Provide the [X, Y] coordinate of the cell's center where the given text is located.  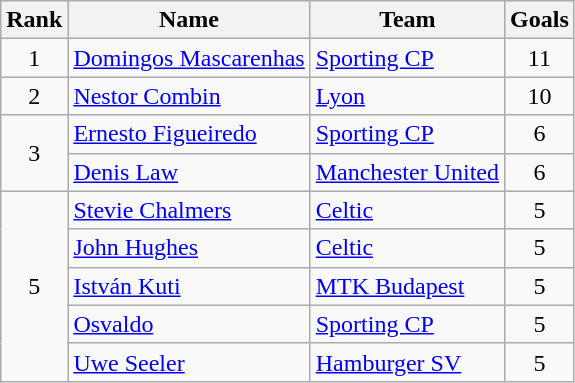
Denis Law [189, 172]
Manchester United [407, 172]
Stevie Chalmers [189, 210]
Domingos Mascarenhas [189, 58]
Osvaldo [189, 324]
Lyon [407, 96]
10 [540, 96]
John Hughes [189, 248]
Rank [34, 20]
2 [34, 96]
11 [540, 58]
Ernesto Figueiredo [189, 134]
István Kuti [189, 286]
Goals [540, 20]
1 [34, 58]
Name [189, 20]
Hamburger SV [407, 362]
Team [407, 20]
3 [34, 153]
MTK Budapest [407, 286]
Nestor Combin [189, 96]
Uwe Seeler [189, 362]
